Return (x, y) of the center of cell containing provided text 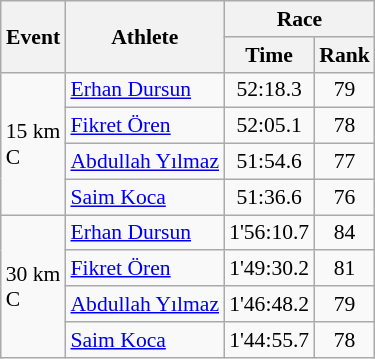
Event (34, 36)
77 (344, 162)
Race (300, 19)
Rank (344, 55)
52:05.1 (269, 126)
1'49:30.2 (269, 269)
Time (269, 55)
30 km C (34, 286)
Athlete (144, 36)
52:18.3 (269, 90)
1'44:55.7 (269, 340)
76 (344, 197)
15 km C (34, 143)
84 (344, 233)
81 (344, 269)
1'46:48.2 (269, 304)
51:36.6 (269, 197)
51:54.6 (269, 162)
1'56:10.7 (269, 233)
